For the text-containing cell, return its midpoint in [X, Y] coordinate format. 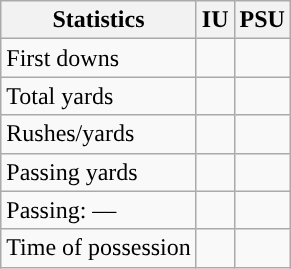
First downs [99, 58]
Statistics [99, 20]
Rushes/yards [99, 134]
Passing yards [99, 172]
Total yards [99, 96]
Passing: –– [99, 210]
PSU [262, 20]
IU [215, 20]
Time of possession [99, 248]
